Find where the given text appears and provide that cell's center as [x, y] coordinate. 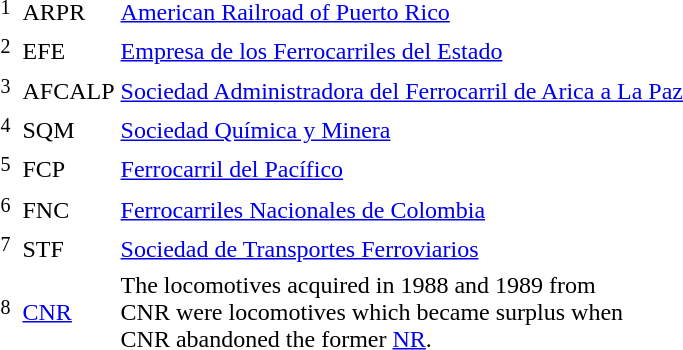
SQM [68, 130]
AFCALP [68, 91]
FNC [68, 209]
EFE [68, 51]
FCP [68, 170]
STF [68, 249]
